For the text-containing cell, return its midpoint in (X, Y) coordinate format. 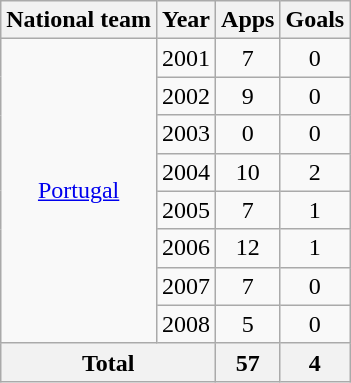
Total (108, 362)
2002 (186, 96)
Apps (248, 20)
12 (248, 248)
5 (248, 324)
2001 (186, 58)
2004 (186, 172)
2008 (186, 324)
4 (315, 362)
Goals (315, 20)
2006 (186, 248)
2 (315, 172)
2007 (186, 286)
Year (186, 20)
2003 (186, 134)
9 (248, 96)
57 (248, 362)
National team (79, 20)
10 (248, 172)
2005 (186, 210)
Portugal (79, 191)
